Detect which cell encompasses the target text, then output its [X, Y] center coordinate. 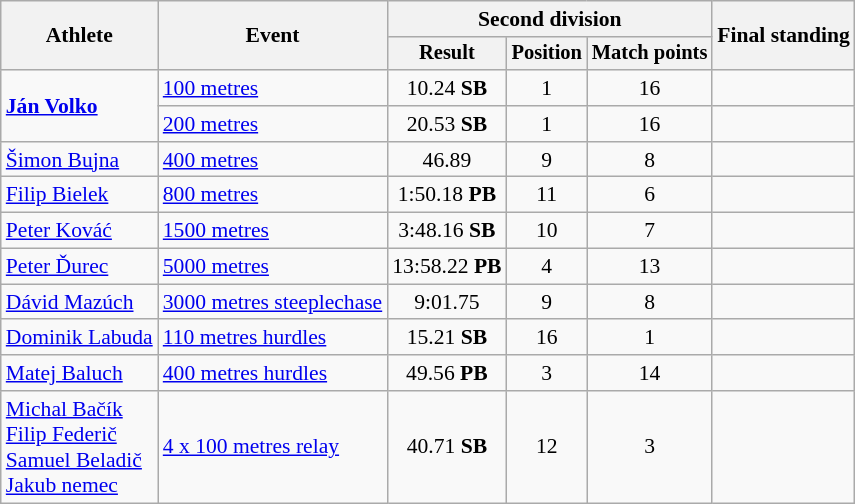
7 [650, 231]
46.89 [446, 160]
Ján Volko [80, 106]
110 metres hurdles [273, 338]
Dávid Mazúch [80, 302]
14 [650, 373]
Final standing [784, 36]
Matej Baluch [80, 373]
Peter Ďurec [80, 267]
Dominik Labuda [80, 338]
200 metres [273, 124]
9:01.75 [446, 302]
Result [446, 54]
Filip Bielek [80, 195]
49.56 PB [446, 373]
1:50.18 PB [446, 195]
1500 metres [273, 231]
11 [547, 195]
20.53 SB [446, 124]
10 [547, 231]
400 metres [273, 160]
13:58.22 PB [446, 267]
10.24 SB [446, 88]
Michal BačíkFilip FederičSamuel BeladičJakub nemec [80, 447]
400 metres hurdles [273, 373]
13 [650, 267]
12 [547, 447]
3000 metres steeplechase [273, 302]
100 metres [273, 88]
6 [650, 195]
Event [273, 36]
5000 metres [273, 267]
Match points [650, 54]
Athlete [80, 36]
Position [547, 54]
4 x 100 metres relay [273, 447]
Šimon Bujna [80, 160]
3:48.16 SB [446, 231]
Second division [550, 19]
40.71 SB [446, 447]
4 [547, 267]
Peter Kováć [80, 231]
800 metres [273, 195]
15.21 SB [446, 338]
